Output the (X, Y) coordinate of the center of the cell containing the given text.  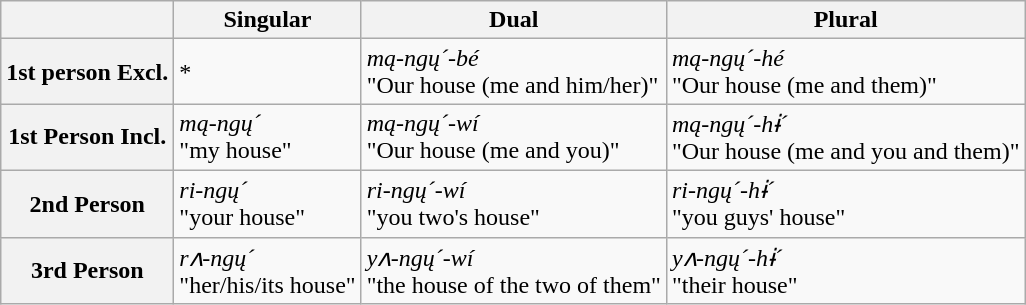
2nd Person (88, 204)
Dual (514, 20)
mą-ngų´-wí "Our house (me and you)" (514, 138)
ri-ngų´-hɨ´ "you guys' house" (846, 204)
Singular (268, 20)
mą-ngų´-hɨ´ "Our house (me and you and them)" (846, 138)
mą-ngų´-bé "Our house (me and him/her)" (514, 72)
1st Person Incl. (88, 138)
1st person Excl. (88, 72)
yʌ-ngų´-hɨ´ "their house" (846, 270)
mą-ngų´ "my house" (268, 138)
ri-ngų´-wí "you two's house" (514, 204)
ri-ngų´ "your house" (268, 204)
mą-ngų´-hé "Our house (me and them)" (846, 72)
rʌ-ngų´ "her/his/its house" (268, 270)
Plural (846, 20)
yʌ-ngų´-wí "the house of the two of them" (514, 270)
3rd Person (88, 270)
* (268, 72)
